For the text-containing cell, return its midpoint in [x, y] coordinate format. 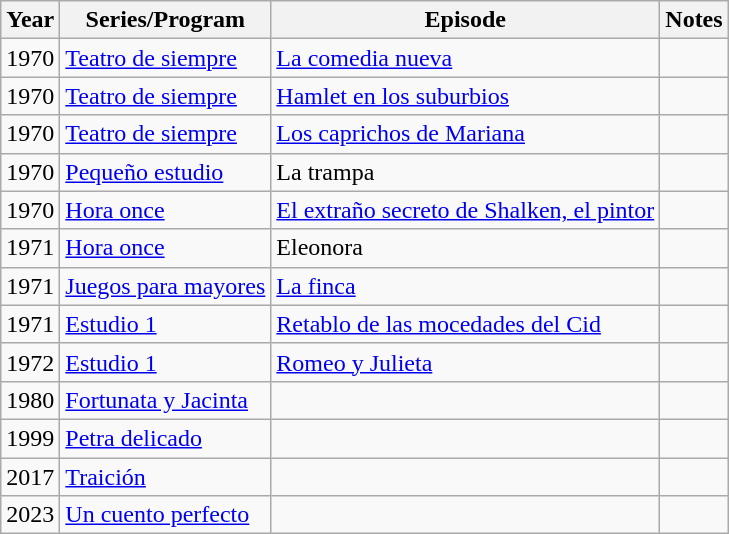
2017 [30, 477]
1972 [30, 362]
Retablo de las mocedades del Cid [466, 324]
La comedia nueva [466, 58]
Eleonora [466, 248]
2023 [30, 515]
Petra delicado [166, 438]
Year [30, 20]
Un cuento perfecto [166, 515]
Juegos para mayores [166, 286]
Series/Program [166, 20]
Pequeño estudio [166, 172]
La trampa [466, 172]
Traición [166, 477]
El extraño secreto de Shalken, el pintor [466, 210]
Hamlet en los suburbios [466, 96]
La finca [466, 286]
Fortunata y Jacinta [166, 400]
1980 [30, 400]
Notes [694, 20]
Episode [466, 20]
Romeo y Julieta [466, 362]
1999 [30, 438]
Los caprichos de Mariana [466, 134]
